Return (X, Y) of the center of cell containing provided text 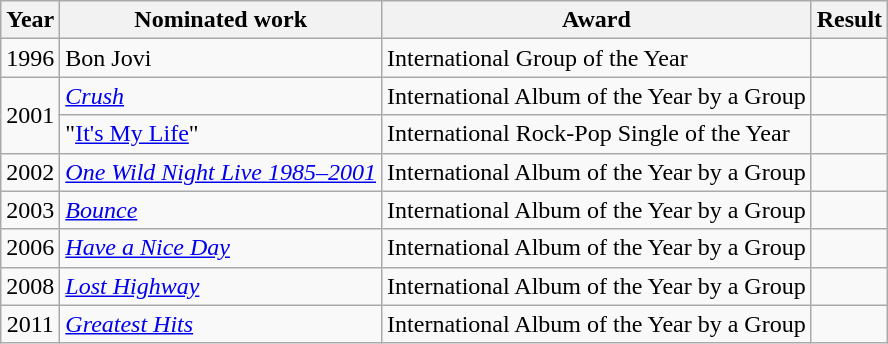
Result (849, 20)
International Group of the Year (597, 58)
Crush (221, 96)
Year (30, 20)
Bounce (221, 210)
Have a Nice Day (221, 248)
2001 (30, 115)
International Rock-Pop Single of the Year (597, 134)
Bon Jovi (221, 58)
2003 (30, 210)
2008 (30, 286)
2002 (30, 172)
One Wild Night Live 1985–2001 (221, 172)
Lost Highway (221, 286)
Award (597, 20)
2006 (30, 248)
Greatest Hits (221, 324)
1996 (30, 58)
2011 (30, 324)
"It's My Life" (221, 134)
Nominated work (221, 20)
